Identify which cell holds the provided text, then report its [X, Y] central coordinate. 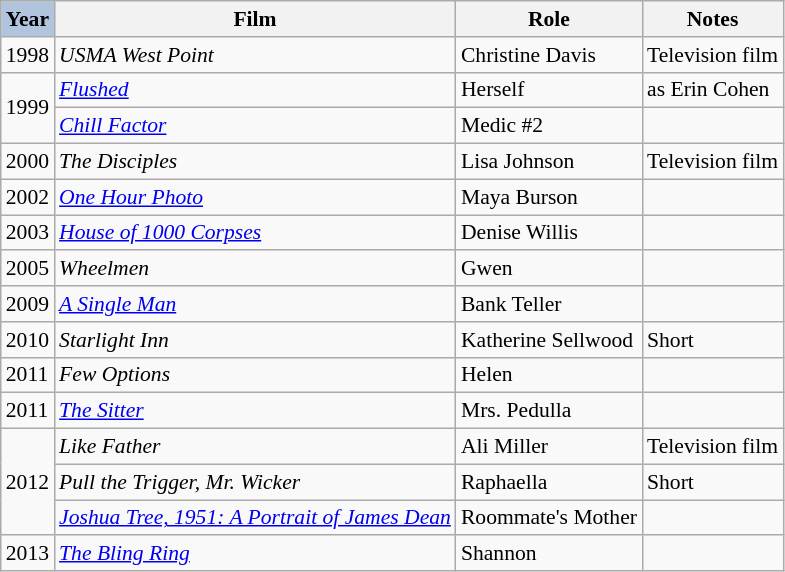
2013 [28, 554]
Year [28, 19]
Denise Willis [549, 233]
Flushed [255, 90]
2010 [28, 340]
The Bling Ring [255, 554]
Roommate's Mother [549, 518]
Few Options [255, 375]
A Single Man [255, 304]
Joshua Tree, 1951: A Portrait of James Dean [255, 518]
1998 [28, 55]
Starlight Inn [255, 340]
USMA West Point [255, 55]
Lisa Johnson [549, 162]
Like Father [255, 447]
Herself [549, 90]
Helen [549, 375]
Role [549, 19]
Wheelmen [255, 269]
1999 [28, 108]
Ali Miller [549, 447]
The Sitter [255, 411]
Maya Burson [549, 197]
2005 [28, 269]
Christine Davis [549, 55]
Raphaella [549, 482]
Film [255, 19]
Bank Teller [549, 304]
Shannon [549, 554]
Chill Factor [255, 126]
Medic #2 [549, 126]
House of 1000 Corpses [255, 233]
Gwen [549, 269]
One Hour Photo [255, 197]
Notes [712, 19]
The Disciples [255, 162]
2003 [28, 233]
2012 [28, 482]
Pull the Trigger, Mr. Wicker [255, 482]
Katherine Sellwood [549, 340]
2009 [28, 304]
as Erin Cohen [712, 90]
2002 [28, 197]
Mrs. Pedulla [549, 411]
2000 [28, 162]
